Search for the cell housing the specified text and yield its (x, y) center coordinate. 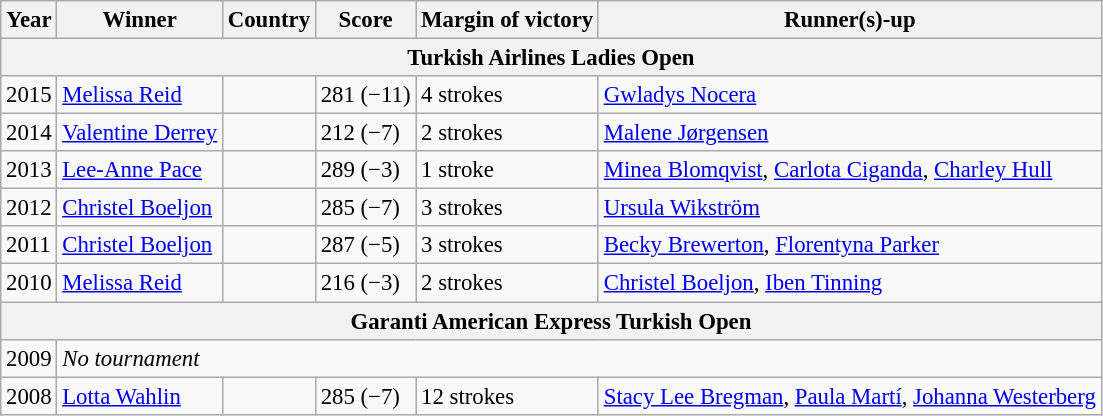
2009 (29, 358)
2011 (29, 245)
Ursula Wikström (850, 208)
Runner(s)-up (850, 20)
Gwladys Nocera (850, 95)
2013 (29, 170)
12 strokes (508, 396)
1 stroke (508, 170)
Margin of victory (508, 20)
No tournament (579, 358)
Lee-Anne Pace (140, 170)
Winner (140, 20)
Christel Boeljon, Iben Tinning (850, 283)
Country (268, 20)
Score (365, 20)
216 (−3) (365, 283)
289 (−3) (365, 170)
Turkish Airlines Ladies Open (551, 58)
Malene Jørgensen (850, 133)
Lotta Wahlin (140, 396)
287 (−5) (365, 245)
Valentine Derrey (140, 133)
2012 (29, 208)
2015 (29, 95)
2014 (29, 133)
Stacy Lee Bregman, Paula Martí, Johanna Westerberg (850, 396)
Becky Brewerton, Florentyna Parker (850, 245)
281 (−11) (365, 95)
Garanti American Express Turkish Open (551, 321)
Minea Blomqvist, Carlota Ciganda, Charley Hull (850, 170)
2010 (29, 283)
4 strokes (508, 95)
2008 (29, 396)
212 (−7) (365, 133)
Year (29, 20)
